Output the (X, Y) coordinate of the center of the cell containing the given text.  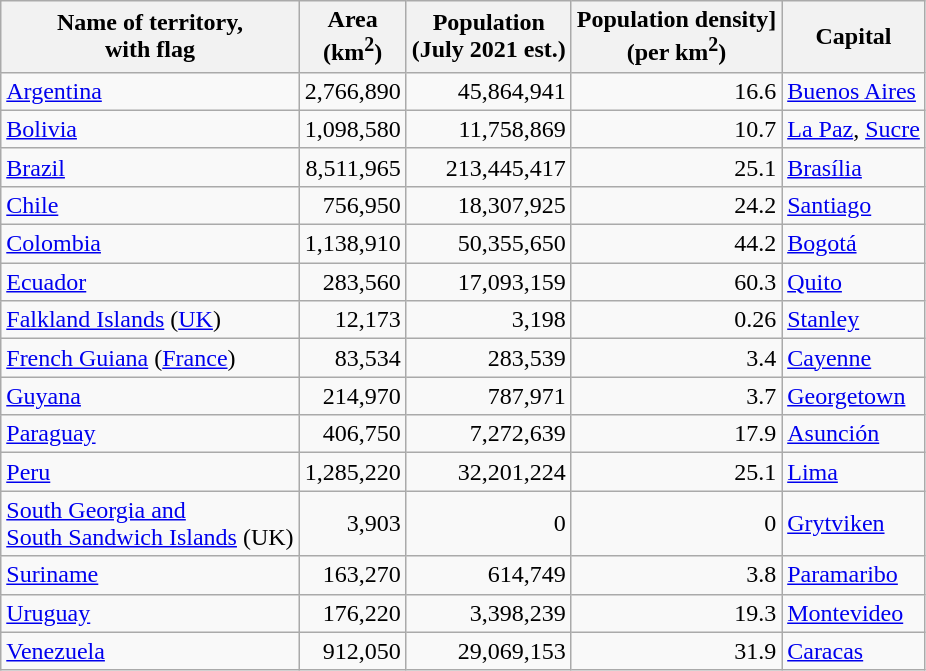
Caracas (854, 651)
44.2 (676, 244)
Stanley (854, 320)
1,138,910 (352, 244)
Suriname (150, 575)
24.2 (676, 205)
912,050 (352, 651)
Cayenne (854, 358)
7,272,639 (488, 434)
32,201,224 (488, 472)
2,766,890 (352, 91)
0.26 (676, 320)
Bogotá (854, 244)
Montevideo (854, 613)
Chile (150, 205)
Guyana (150, 396)
60.3 (676, 282)
3,398,239 (488, 613)
19.3 (676, 613)
Name of territory,with flag (150, 37)
12,173 (352, 320)
Area(km2) (352, 37)
Brazil (150, 167)
Capital (854, 37)
Paraguay (150, 434)
Santiago (854, 205)
614,749 (488, 575)
45,864,941 (488, 91)
83,534 (352, 358)
406,750 (352, 434)
Population density](per km2) (676, 37)
29,069,153 (488, 651)
213,445,417 (488, 167)
Brasília (854, 167)
3.8 (676, 575)
Population(July 2021 est.) (488, 37)
31.9 (676, 651)
3.4 (676, 358)
Bolivia (150, 129)
Georgetown (854, 396)
French Guiana (France) (150, 358)
Lima (854, 472)
Colombia (150, 244)
163,270 (352, 575)
50,355,650 (488, 244)
18,307,925 (488, 205)
214,970 (352, 396)
Asunción (854, 434)
La Paz, Sucre (854, 129)
8,511,965 (352, 167)
Argentina (150, 91)
Venezuela (150, 651)
Falkland Islands (UK) (150, 320)
3,198 (488, 320)
17.9 (676, 434)
176,220 (352, 613)
Peru (150, 472)
3,903 (352, 524)
16.6 (676, 91)
South Georgia andSouth Sandwich Islands (UK) (150, 524)
283,539 (488, 358)
Uruguay (150, 613)
Buenos Aires (854, 91)
283,560 (352, 282)
1,285,220 (352, 472)
17,093,159 (488, 282)
11,758,869 (488, 129)
756,950 (352, 205)
10.7 (676, 129)
Ecuador (150, 282)
Grytviken (854, 524)
3.7 (676, 396)
Quito (854, 282)
1,098,580 (352, 129)
Paramaribo (854, 575)
787,971 (488, 396)
